Return the [x, y] coordinate for the center point of the cell that contains the specified text.  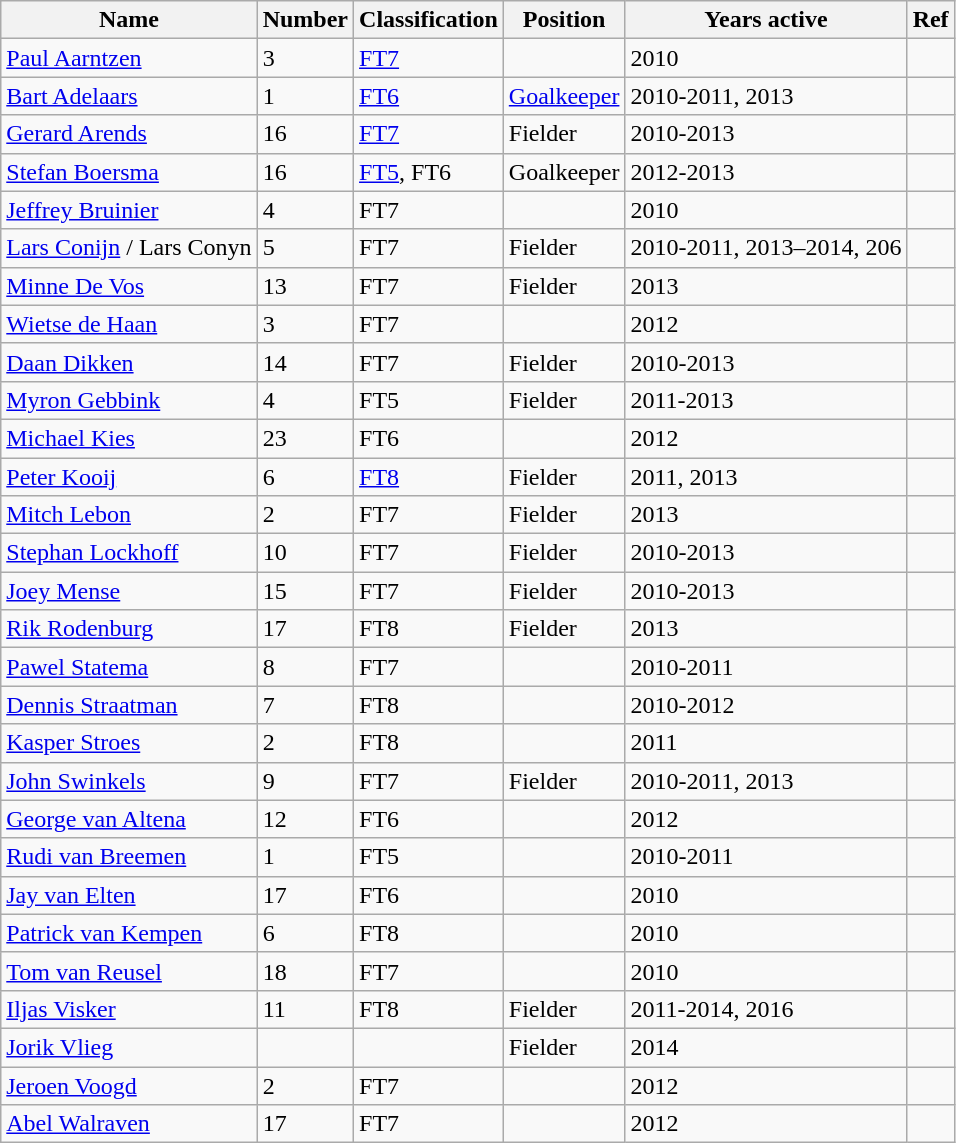
Ref [930, 20]
Wietse de Haan [129, 324]
23 [305, 438]
FT5, FT6 [429, 172]
2011 [766, 743]
Jorik Vlieg [129, 1047]
Peter Kooij [129, 477]
John Swinkels [129, 781]
15 [305, 591]
Mitch Lebon [129, 515]
Jeroen Voogd [129, 1085]
Rik Rodenburg [129, 629]
9 [305, 781]
Name [129, 20]
Jeffrey Bruinier [129, 210]
Stefan Boersma [129, 172]
Iljas Visker [129, 1009]
Bart Adelaars [129, 96]
Dennis Straatman [129, 705]
13 [305, 286]
Patrick van Kempen [129, 933]
Years active [766, 20]
2011-2013 [766, 400]
Gerard Arends [129, 134]
2010-2012 [766, 705]
Position [564, 20]
8 [305, 667]
Classification [429, 20]
Minne De Vos [129, 286]
Rudi van Breemen [129, 857]
Paul Aarntzen [129, 58]
Jay van Elten [129, 895]
2012-2013 [766, 172]
11 [305, 1009]
2011, 2013 [766, 477]
Pawel Statema [129, 667]
5 [305, 248]
Kasper Stroes [129, 743]
Number [305, 20]
Myron Gebbink [129, 400]
Daan Dikken [129, 362]
7 [305, 705]
18 [305, 971]
Michael Kies [129, 438]
Lars Conijn / Lars Conyn [129, 248]
10 [305, 553]
Abel Walraven [129, 1124]
George van Altena [129, 819]
2014 [766, 1047]
Tom van Reusel [129, 971]
Joey Mense [129, 591]
12 [305, 819]
2011-2014, 2016 [766, 1009]
Stephan Lockhoff [129, 553]
14 [305, 362]
2010-2011, 2013–2014, 206 [766, 248]
